Detect which cell encompasses the target text, then output its [x, y] center coordinate. 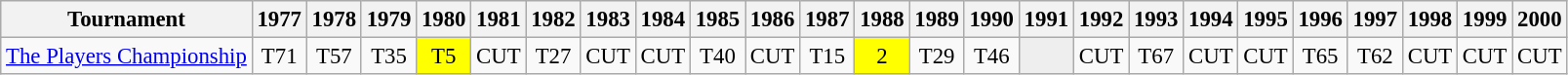
2 [882, 56]
T27 [553, 56]
1990 [991, 19]
1995 [1266, 19]
1997 [1375, 19]
1999 [1485, 19]
The Players Championship [127, 56]
1988 [882, 19]
T46 [991, 56]
Tournament [127, 19]
1983 [608, 19]
T57 [334, 56]
1981 [499, 19]
1979 [388, 19]
1977 [279, 19]
2000 [1540, 19]
1982 [553, 19]
1993 [1156, 19]
1984 [663, 19]
T71 [279, 56]
T35 [388, 56]
T40 [717, 56]
1980 [444, 19]
T62 [1375, 56]
1991 [1046, 19]
1994 [1211, 19]
T15 [827, 56]
T65 [1320, 56]
1989 [937, 19]
T67 [1156, 56]
T29 [937, 56]
T5 [444, 56]
1986 [773, 19]
1985 [717, 19]
1987 [827, 19]
1998 [1429, 19]
1996 [1320, 19]
1992 [1101, 19]
1978 [334, 19]
